Extract the (X, Y) coordinate from the center of the cell holding the provided text.  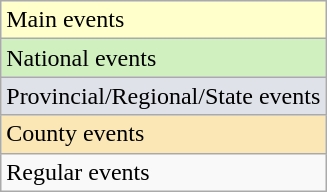
Provincial/Regional/State events (164, 96)
Regular events (164, 172)
National events (164, 58)
County events (164, 134)
Main events (164, 20)
